Detect which cell encompasses the target text, then output its [X, Y] center coordinate. 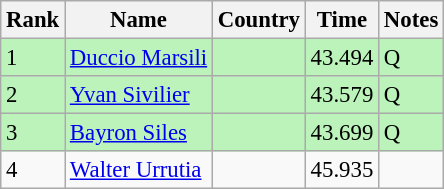
Time [342, 20]
43.494 [342, 58]
Notes [412, 20]
Rank [33, 20]
Duccio Marsili [139, 58]
Name [139, 20]
Bayron Siles [139, 133]
1 [33, 58]
2 [33, 95]
Walter Urrutia [139, 170]
43.699 [342, 133]
4 [33, 170]
3 [33, 133]
45.935 [342, 170]
Country [258, 20]
43.579 [342, 95]
Yvan Sivilier [139, 95]
